Determine the [x, y] coordinate at the center of the cell enclosing the given text.  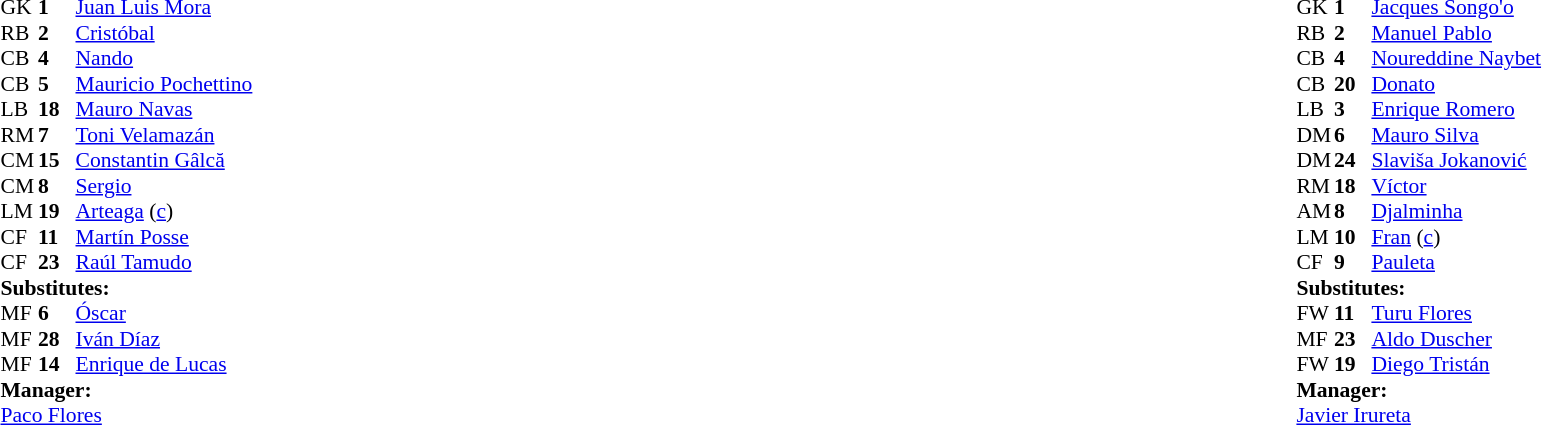
Víctor [1456, 186]
Mauro Silva [1456, 135]
Mauricio Pochettino [164, 84]
Iván Díaz [164, 339]
Sergio [164, 186]
15 [57, 161]
Martín Posse [164, 237]
Djalminha [1456, 211]
Fran (c) [1456, 237]
Nando [164, 59]
Cristóbal [164, 33]
Noureddine Naybet [1456, 59]
7 [57, 135]
Donato [1456, 84]
Toni Velamazán [164, 135]
Mauro Navas [164, 109]
Manuel Pablo [1456, 33]
Arteaga (c) [164, 211]
Óscar [164, 313]
Constantin Gâlcă [164, 161]
24 [1353, 161]
14 [57, 365]
Pauleta [1456, 263]
Slaviša Jokanović [1456, 161]
10 [1353, 237]
Raúl Tamudo [164, 263]
9 [1353, 263]
5 [57, 84]
3 [1353, 109]
Enrique de Lucas [164, 365]
AM [1315, 211]
28 [57, 339]
Diego Tristán [1456, 365]
Aldo Duscher [1456, 339]
Enrique Romero [1456, 109]
20 [1353, 84]
Turu Flores [1456, 313]
